Search for the cell housing the specified text and yield its (x, y) center coordinate. 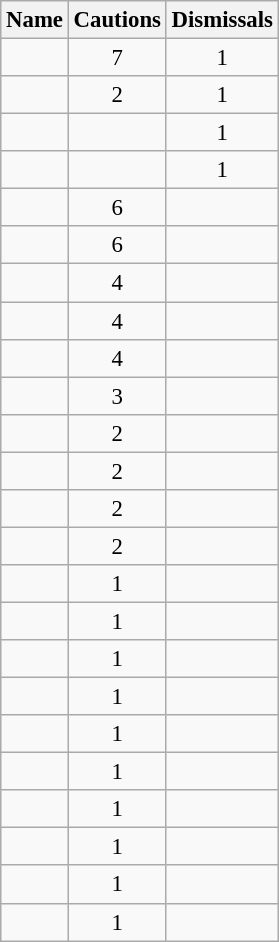
Cautions (117, 20)
Name (35, 20)
3 (117, 396)
Dismissals (222, 20)
7 (117, 58)
